For the text-containing cell, return its midpoint in (X, Y) coordinate format. 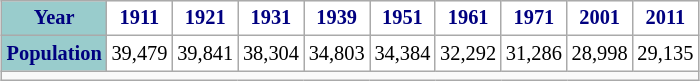
34,384 (403, 54)
32,292 (468, 54)
34,803 (337, 54)
Population (54, 54)
39,479 (140, 54)
31,286 (534, 54)
1911 (140, 18)
2001 (600, 18)
1961 (468, 18)
1931 (271, 18)
39,841 (205, 54)
2011 (666, 18)
1921 (205, 18)
1971 (534, 18)
1951 (403, 18)
28,998 (600, 54)
29,135 (666, 54)
Year (54, 18)
38,304 (271, 54)
1939 (337, 18)
